Capture the cell that displays the provided text and extract its (X, Y) central coordinate. 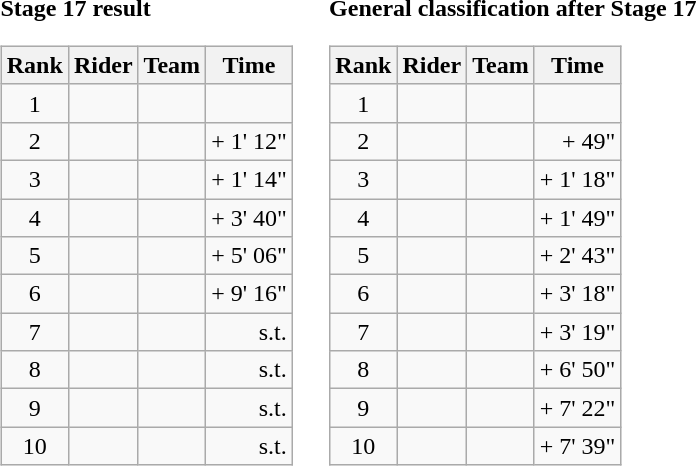
+ 9' 16" (250, 294)
+ 1' 12" (250, 141)
+ 3' 19" (578, 332)
+ 1' 14" (250, 179)
+ 6' 50" (578, 370)
+ 3' 40" (250, 217)
+ 1' 18" (578, 179)
+ 49" (578, 141)
+ 5' 06" (250, 256)
+ 1' 49" (578, 217)
+ 3' 18" (578, 294)
+ 7' 22" (578, 408)
+ 7' 39" (578, 446)
+ 2' 43" (578, 256)
